Search for the cell housing the specified text and yield its [x, y] center coordinate. 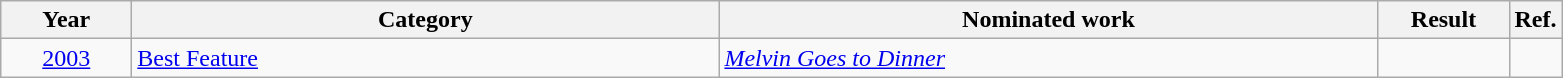
Result [1444, 20]
Ref. [1536, 20]
Category [426, 20]
Year [66, 20]
2003 [66, 58]
Nominated work [1048, 20]
Best Feature [426, 58]
Melvin Goes to Dinner [1048, 58]
